Provide the (X, Y) coordinate of the cell's center where the given text is located.  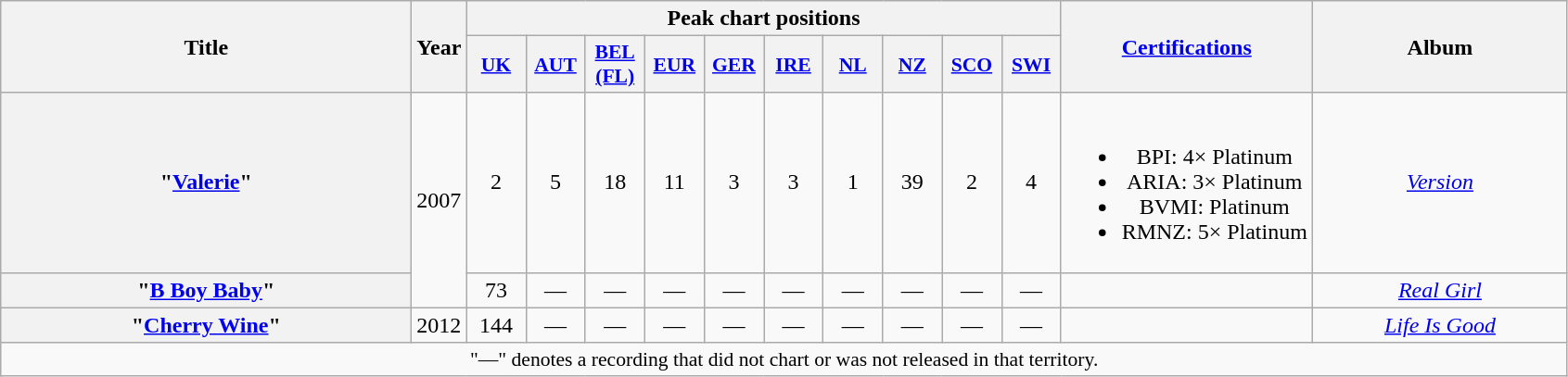
BEL(FL) (615, 65)
NZ (912, 65)
4 (1031, 182)
39 (912, 182)
Real Girl (1439, 290)
18 (615, 182)
IRE (794, 65)
2012 (440, 325)
Peak chart positions (764, 19)
Life Is Good (1439, 325)
Certifications (1187, 46)
EUR (674, 65)
"B Boy Baby" (206, 290)
Album (1439, 46)
SCO (972, 65)
SWI (1031, 65)
11 (674, 182)
Version (1439, 182)
Title (206, 46)
Year (440, 46)
"—" denotes a recording that did not chart or was not released in that territory. (784, 359)
AUT (555, 65)
GER (733, 65)
1 (853, 182)
5 (555, 182)
"Valerie" (206, 182)
BPI: 4× PlatinumARIA: 3× PlatinumBVMI: PlatinumRMNZ: 5× Platinum (1187, 182)
144 (496, 325)
"Cherry Wine" (206, 325)
73 (496, 290)
2007 (440, 200)
UK (496, 65)
NL (853, 65)
